Return the [x, y] coordinate for the center point of the cell that contains the specified text.  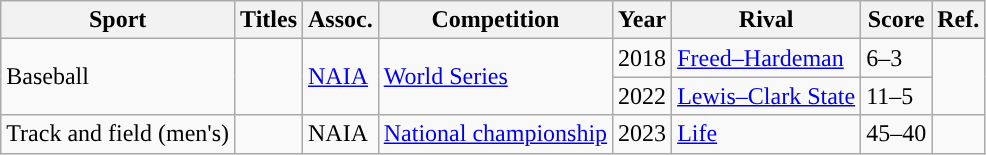
Titles [269, 20]
World Series [495, 77]
National championship [495, 134]
Year [642, 20]
Competition [495, 20]
6–3 [896, 58]
Life [766, 134]
45–40 [896, 134]
2022 [642, 96]
11–5 [896, 96]
Freed–Hardeman [766, 58]
Assoc. [341, 20]
2018 [642, 58]
Score [896, 20]
Ref. [958, 20]
Track and field (men's) [118, 134]
Baseball [118, 77]
Lewis–Clark State [766, 96]
Sport [118, 20]
2023 [642, 134]
Rival [766, 20]
